Return the [X, Y] coordinate for the center point of the cell that contains the specified text.  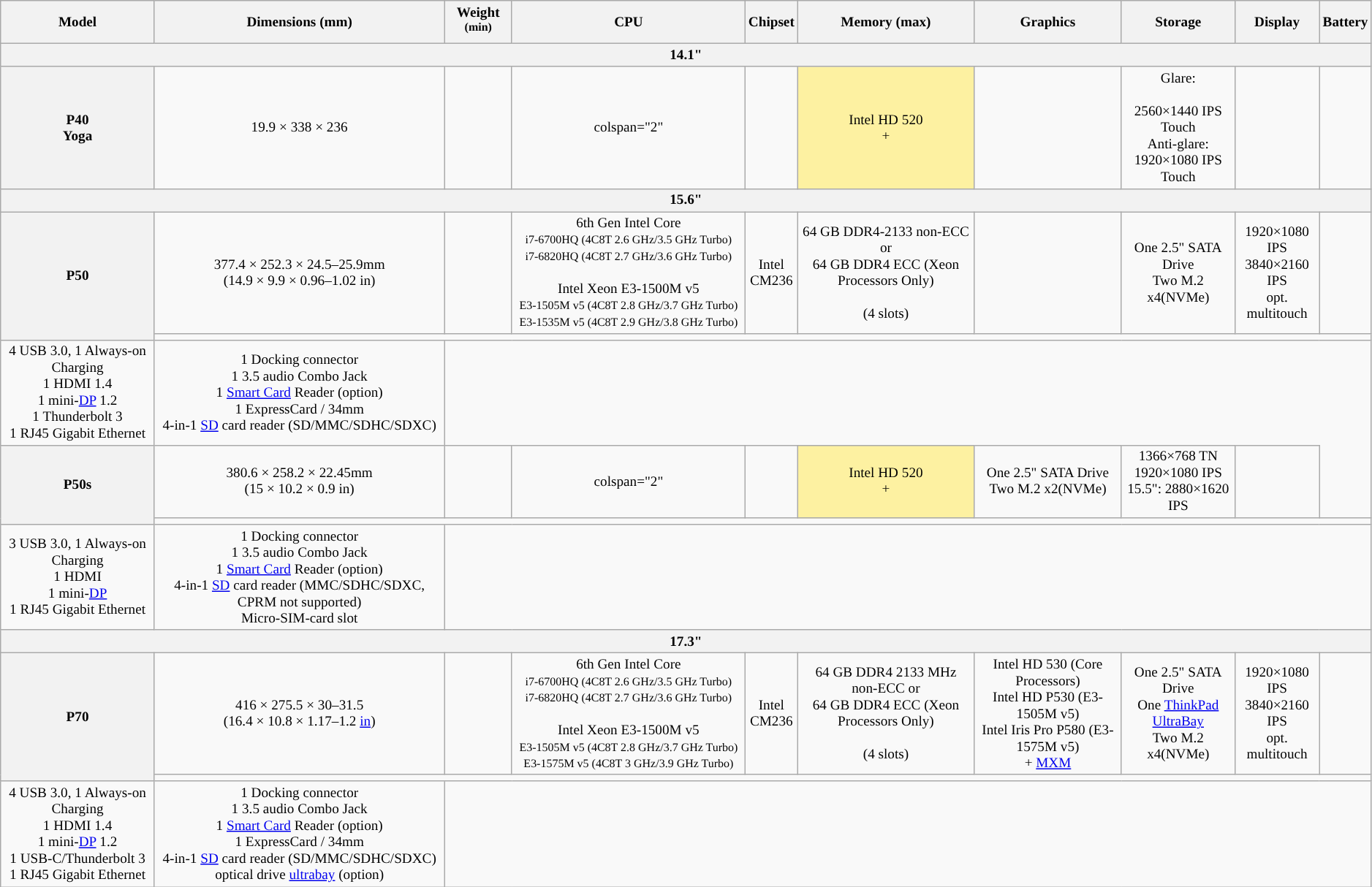
64 GB DDR4-2133 non-ECC or64 GB DDR4 ECC (Xeon Processors Only)(4 slots) [886, 273]
Memory (max) [886, 22]
1 Docking connector 1 3.5 audio Combo Jack 1 Smart Card Reader (option) 4-in-1 SD card reader (MMC/SDHC/SDXC, CPRM not supported) Micro-SIM-card slot [300, 577]
4 USB 3.0, 1 Always-on Charging 1 HDMI 1.4 1 mini-DP 1.2 1 USB-C/Thunderbolt 3 1 RJ45 Gigabit Ethernet [77, 834]
19.9 × 338 × 236 [300, 127]
Storage [1178, 22]
P70 [77, 717]
Battery [1345, 22]
One 2.5" SATA Drive One ThinkPad UltraBay Two M.2 x4(NVMe) [1178, 713]
P40Yoga [77, 127]
17.3" [686, 642]
416 × 275.5 × 30–31.5 (16.4 × 10.8 × 1.17–1.2 in) [300, 713]
Display [1277, 22]
CPU [629, 22]
Model [77, 22]
Graphics [1048, 22]
1366×768 TN1920×1080 IPS 15.5": 2880×1620 IPS [1178, 481]
P50 [77, 276]
64 GB DDR4 2133 MHz non-ECC or64 GB DDR4 ECC (Xeon Processors Only)(4 slots) [886, 713]
P50s [77, 484]
Chipset [771, 22]
One 2.5" SATA Drive Two M.2 x2(NVMe) [1048, 481]
Weight (min) [478, 22]
14.1" [686, 56]
15.6" [686, 200]
1 Docking connector 1 3.5 audio Combo Jack1 Smart Card Reader (option) 1 ExpressCard / 34mm 4-in-1 SD card reader (SD/MMC/SDHC/SDXC) [300, 392]
380.6 × 258.2 × 22.45mm (15 × 10.2 × 0.9 in) [300, 481]
Dimensions (mm) [300, 22]
4 USB 3.0, 1 Always-on Charging1 HDMI 1.4 1 mini-DP 1.2 1 Thunderbolt 3 1 RJ45 Gigabit Ethernet [77, 392]
377.4 × 252.3 × 24.5–25.9mm (14.9 × 9.9 × 0.96–1.02 in) [300, 273]
Intel HD 530 (Core Processors) Intel HD P530 (E3-1505M v5) Intel Iris Pro P580 (E3-1575M v5) + MXM [1048, 713]
Glare:2560×1440 IPS TouchAnti-glare: 1920×1080 IPS Touch [1178, 127]
One 2.5" SATA Drive Two M.2 x4(NVMe) [1178, 273]
3 USB 3.0, 1 Always-on Charging 1 HDMI 1 mini-DP 1 RJ45 Gigabit Ethernet [77, 577]
